Return the (X, Y) coordinate for the center point of the cell that contains the specified text.  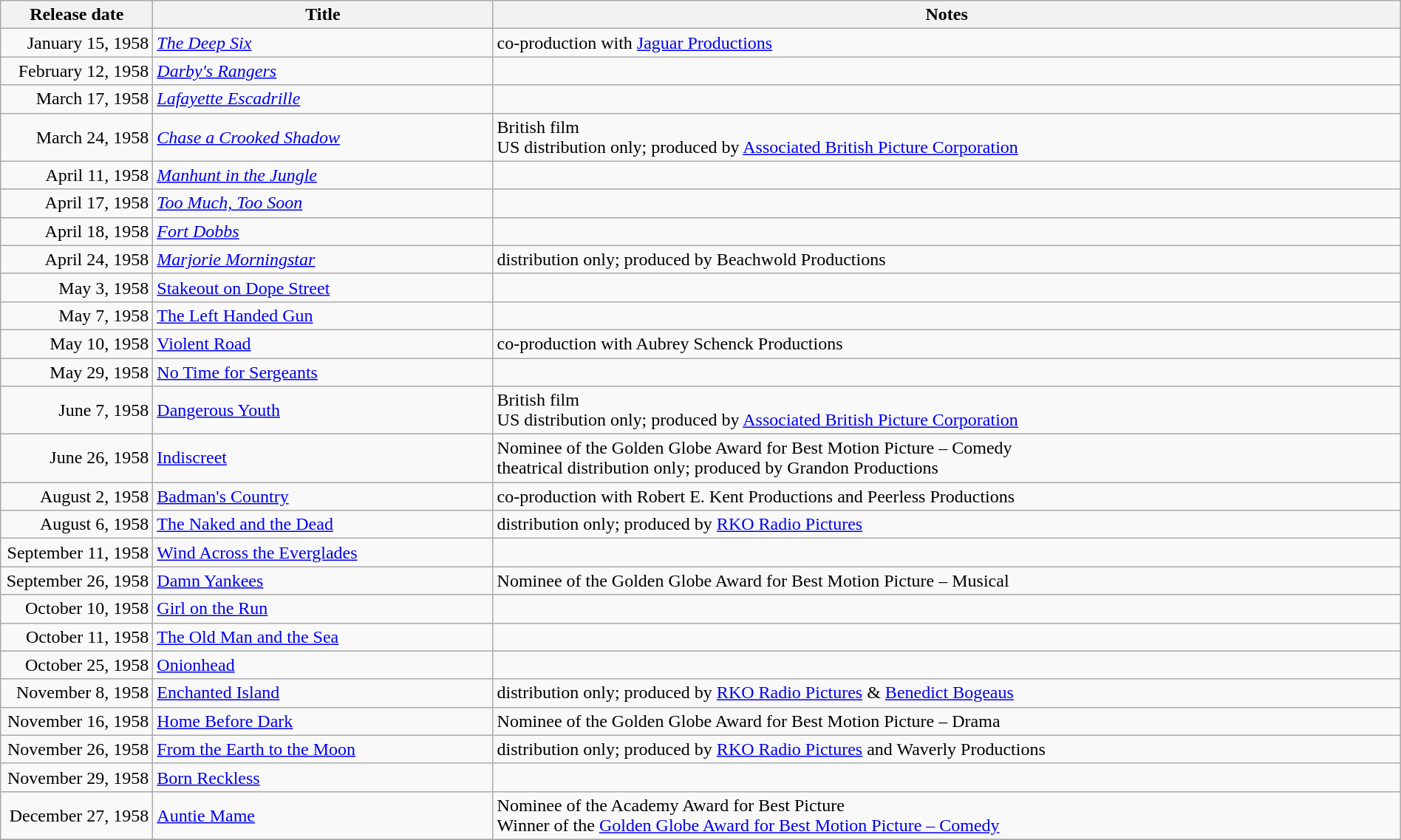
December 27, 1958 (77, 816)
June 26, 1958 (77, 458)
Violent Road (323, 344)
February 12, 1958 (77, 71)
November 8, 1958 (77, 693)
Darby's Rangers (323, 71)
September 11, 1958 (77, 553)
Lafayette Escadrille (323, 99)
Title (323, 15)
distribution only; produced by RKO Radio Pictures & Benedict Bogeaus (947, 693)
Manhunt in the Jungle (323, 175)
co-production with Jaguar Productions (947, 43)
September 26, 1958 (77, 581)
October 25, 1958 (77, 665)
From the Earth to the Moon (323, 749)
May 29, 1958 (77, 372)
Badman's Country (323, 496)
April 18, 1958 (77, 231)
Marjorie Morningstar (323, 259)
distribution only; produced by RKO Radio Pictures (947, 525)
November 29, 1958 (77, 777)
Indiscreet (323, 458)
August 6, 1958 (77, 525)
Fort Dobbs (323, 231)
Damn Yankees (323, 581)
Notes (947, 15)
October 10, 1958 (77, 609)
Chase a Crooked Shadow (323, 137)
Wind Across the Everglades (323, 553)
May 3, 1958 (77, 287)
May 10, 1958 (77, 344)
Stakeout on Dope Street (323, 287)
The Left Handed Gun (323, 315)
The Naked and the Dead (323, 525)
The Old Man and the Sea (323, 637)
Too Much, Too Soon (323, 203)
co-production with Robert E. Kent Productions and Peerless Productions (947, 496)
Onionhead (323, 665)
April 17, 1958 (77, 203)
Girl on the Run (323, 609)
co-production with Aubrey Schenck Productions (947, 344)
No Time for Sergeants (323, 372)
October 11, 1958 (77, 637)
distribution only; produced by RKO Radio Pictures and Waverly Productions (947, 749)
November 26, 1958 (77, 749)
March 24, 1958 (77, 137)
June 7, 1958 (77, 411)
Nominee of the Golden Globe Award for Best Motion Picture – Comedytheatrical distribution only; produced by Grandon Productions (947, 458)
Enchanted Island (323, 693)
January 15, 1958 (77, 43)
April 11, 1958 (77, 175)
Born Reckless (323, 777)
Nominee of the Golden Globe Award for Best Motion Picture – Musical (947, 581)
The Deep Six (323, 43)
May 7, 1958 (77, 315)
Auntie Mame (323, 816)
March 17, 1958 (77, 99)
distribution only; produced by Beachwold Productions (947, 259)
Nominee of the Academy Award for Best PictureWinner of the Golden Globe Award for Best Motion Picture – Comedy (947, 816)
August 2, 1958 (77, 496)
Dangerous Youth (323, 411)
November 16, 1958 (77, 721)
April 24, 1958 (77, 259)
Home Before Dark (323, 721)
Release date (77, 15)
Nominee of the Golden Globe Award for Best Motion Picture – Drama (947, 721)
